Find where the given text appears and provide that cell's center as [x, y] coordinate. 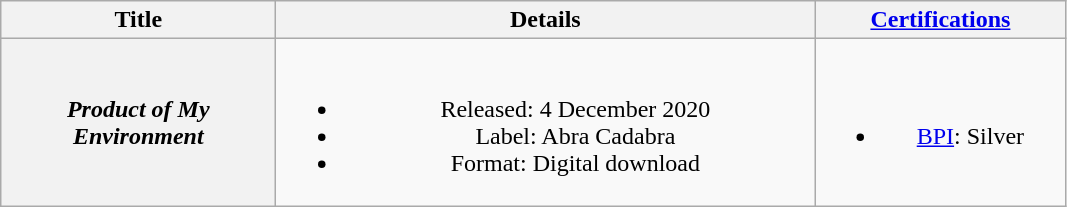
BPI: Silver [940, 122]
Details [546, 20]
Released: 4 December 2020Label: Abra CadabraFormat: Digital download [546, 122]
Title [138, 20]
Certifications [940, 20]
Product of My Environment [138, 122]
